Detect which cell encompasses the target text, then output its (X, Y) center coordinate. 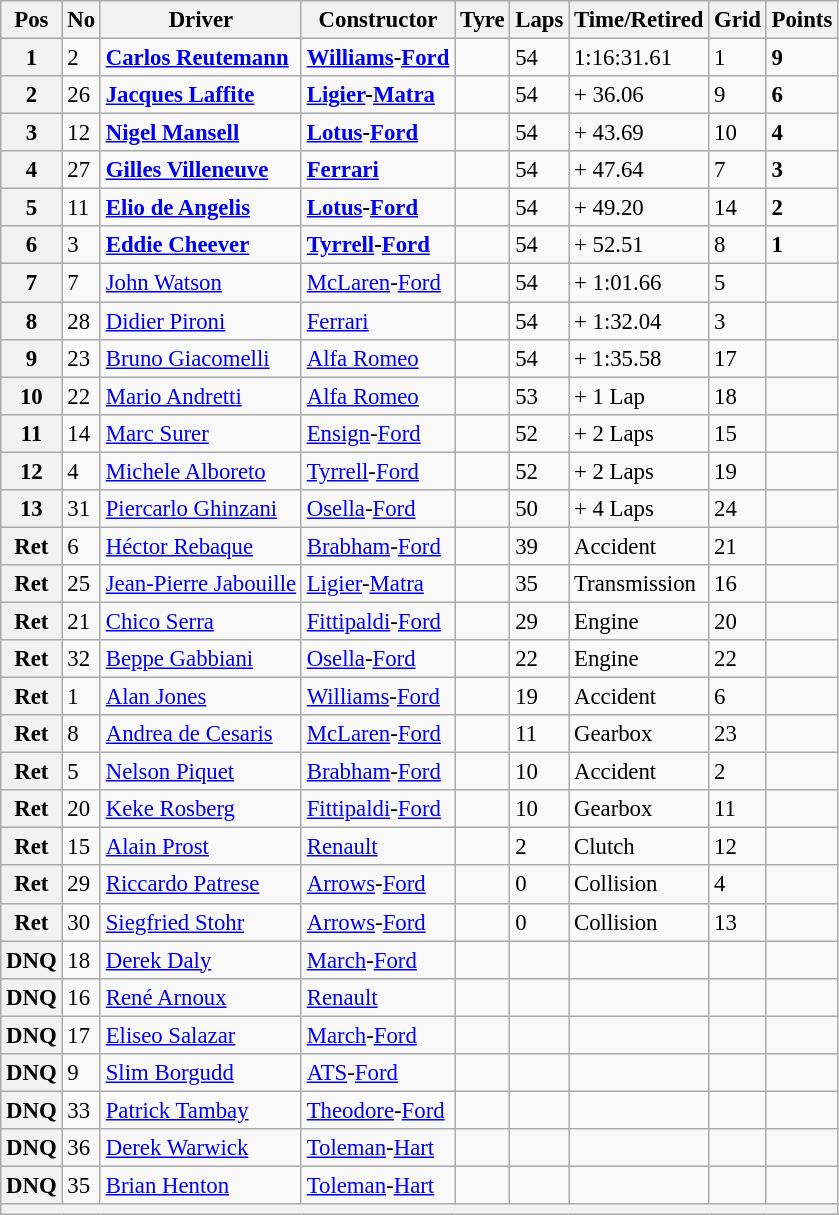
Jacques Laffite (200, 95)
Nigel Mansell (200, 133)
Didier Pironi (200, 321)
Eddie Cheever (200, 245)
Grid (738, 20)
Brian Henton (200, 1185)
Theodore-Ford (378, 1110)
53 (540, 396)
Derek Warwick (200, 1148)
Keke Rosberg (200, 809)
Slim Borgudd (200, 1073)
+ 1 Lap (639, 396)
Tyre (482, 20)
32 (81, 659)
1:16:31.61 (639, 58)
Pos (32, 20)
René Arnoux (200, 997)
Carlos Reutemann (200, 58)
+ 1:01.66 (639, 283)
+ 43.69 (639, 133)
Transmission (639, 584)
Beppe Gabbiani (200, 659)
+ 49.20 (639, 208)
Chico Serra (200, 621)
Clutch (639, 847)
Marc Surer (200, 433)
36 (81, 1148)
Patrick Tambay (200, 1110)
Nelson Piquet (200, 772)
33 (81, 1110)
Andrea de Cesaris (200, 734)
Héctor Rebaque (200, 546)
Alain Prost (200, 847)
Piercarlo Ghinzani (200, 509)
+ 47.64 (639, 170)
24 (738, 509)
Alan Jones (200, 697)
Gilles Villeneuve (200, 170)
+ 36.06 (639, 95)
28 (81, 321)
Driver (200, 20)
ATS-Ford (378, 1073)
+ 4 Laps (639, 509)
Riccardo Patrese (200, 885)
Points (802, 20)
31 (81, 509)
+ 52.51 (639, 245)
Michele Alboreto (200, 471)
26 (81, 95)
Constructor (378, 20)
30 (81, 922)
+ 1:35.58 (639, 358)
27 (81, 170)
Jean-Pierre Jabouille (200, 584)
+ 1:32.04 (639, 321)
Bruno Giacomelli (200, 358)
Elio de Angelis (200, 208)
John Watson (200, 283)
Laps (540, 20)
25 (81, 584)
Mario Andretti (200, 396)
No (81, 20)
Eliseo Salazar (200, 1035)
39 (540, 546)
50 (540, 509)
Time/Retired (639, 20)
Derek Daly (200, 960)
Ensign-Ford (378, 433)
Siegfried Stohr (200, 922)
